For the text-containing cell, return its midpoint in (X, Y) coordinate format. 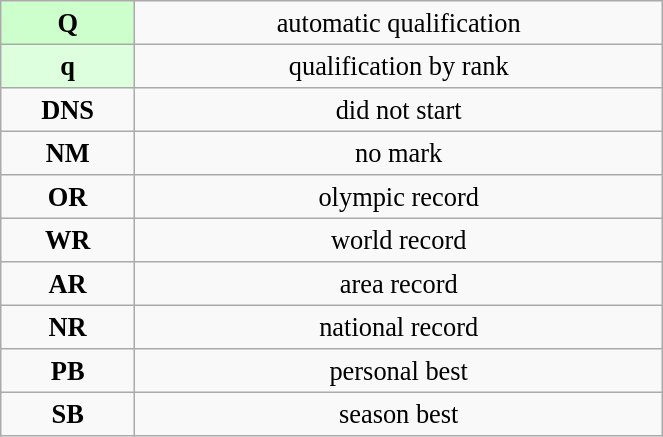
personal best (399, 371)
SB (68, 414)
NM (68, 153)
q (68, 66)
season best (399, 414)
AR (68, 284)
national record (399, 327)
automatic qualification (399, 22)
WR (68, 240)
DNS (68, 109)
qualification by rank (399, 66)
world record (399, 240)
PB (68, 371)
OR (68, 197)
no mark (399, 153)
area record (399, 284)
Q (68, 22)
did not start (399, 109)
olympic record (399, 197)
NR (68, 327)
